Extract the (X, Y) coordinate from the center of the cell holding the provided text.  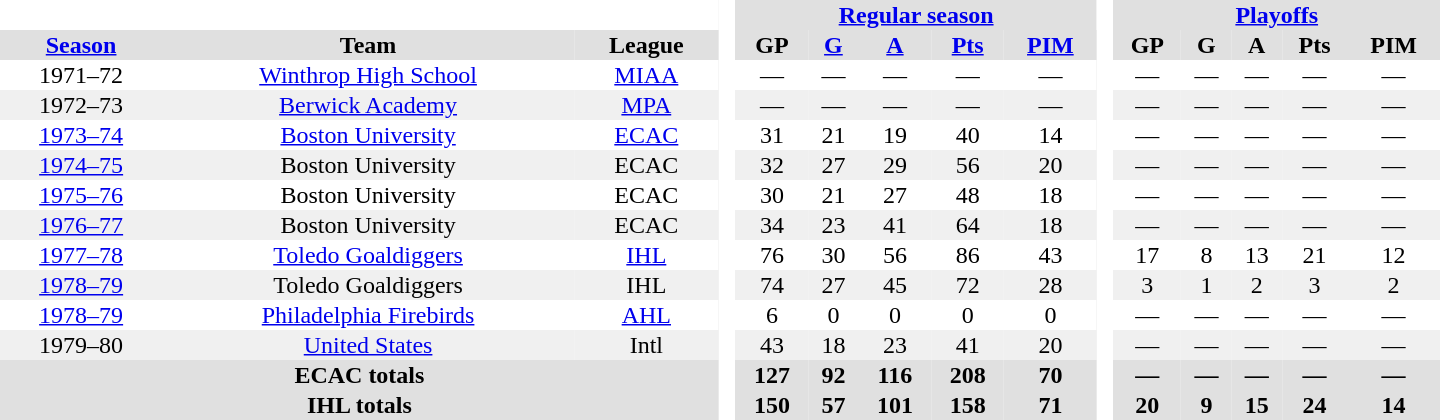
1973–74 (81, 135)
Winthrop High School (368, 75)
Berwick Academy (368, 105)
Team (368, 45)
1976–77 (81, 225)
1977–78 (81, 255)
208 (968, 375)
AHL (646, 315)
1974–75 (81, 165)
League (646, 45)
6 (772, 315)
9 (1206, 405)
158 (968, 405)
70 (1050, 375)
13 (1257, 255)
48 (968, 195)
1979–80 (81, 345)
Regular season (916, 15)
29 (896, 165)
32 (772, 165)
28 (1050, 285)
64 (968, 225)
IHL totals (360, 405)
ECAC totals (360, 375)
86 (968, 255)
1 (1206, 285)
17 (1147, 255)
31 (772, 135)
Intl (646, 345)
45 (896, 285)
92 (833, 375)
1975–76 (81, 195)
MIAA (646, 75)
57 (833, 405)
Playoffs (1276, 15)
116 (896, 375)
40 (968, 135)
74 (772, 285)
Philadelphia Firebirds (368, 315)
101 (896, 405)
1971–72 (81, 75)
76 (772, 255)
71 (1050, 405)
24 (1314, 405)
MPA (646, 105)
12 (1394, 255)
Season (81, 45)
72 (968, 285)
150 (772, 405)
1972–73 (81, 105)
8 (1206, 255)
15 (1257, 405)
19 (896, 135)
34 (772, 225)
127 (772, 375)
United States (368, 345)
